Pinpoint the cell where the given text exists, returning its [X, Y] midpoint coordinate. 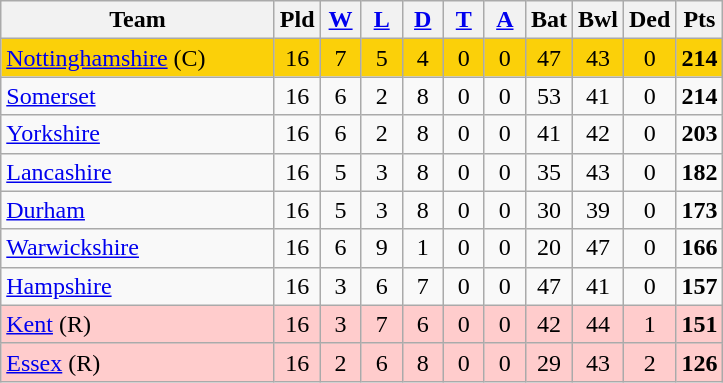
Essex (R) [138, 362]
151 [700, 324]
A [504, 20]
44 [598, 324]
182 [700, 172]
Somerset [138, 96]
Kent (R) [138, 324]
39 [598, 210]
L [382, 20]
53 [548, 96]
20 [548, 248]
Ded [650, 20]
157 [700, 286]
Durham [138, 210]
Bwl [598, 20]
29 [548, 362]
9 [382, 248]
Hampshire [138, 286]
W [340, 20]
203 [700, 134]
126 [700, 362]
D [422, 20]
Bat [548, 20]
173 [700, 210]
T [464, 20]
Team [138, 20]
Lancashire [138, 172]
35 [548, 172]
30 [548, 210]
Nottinghamshire (C) [138, 58]
Warwickshire [138, 248]
166 [700, 248]
Yorkshire [138, 134]
Pts [700, 20]
4 [422, 58]
Pld [297, 20]
